Determine the [x, y] coordinate at the center of the cell enclosing the given text.  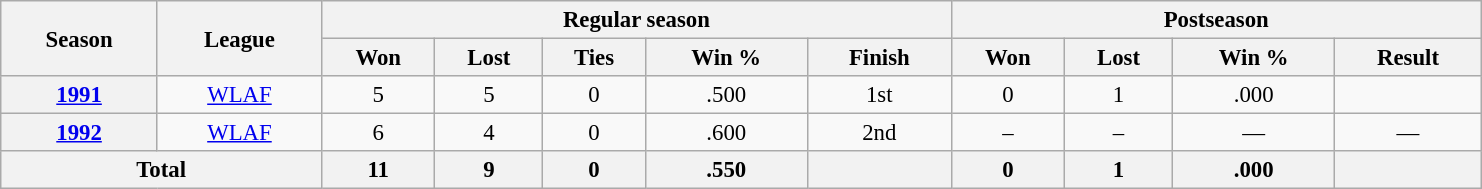
11 [378, 170]
Regular season [637, 20]
Total [162, 170]
Finish [879, 58]
9 [489, 170]
League [239, 38]
1991 [80, 95]
1st [879, 95]
.600 [726, 133]
Postseason [1216, 20]
2nd [879, 133]
.500 [726, 95]
6 [378, 133]
Result [1408, 58]
4 [489, 133]
Ties [594, 58]
.550 [726, 170]
1992 [80, 133]
Season [80, 38]
